Identify which cell holds the provided text, then report its [X, Y] central coordinate. 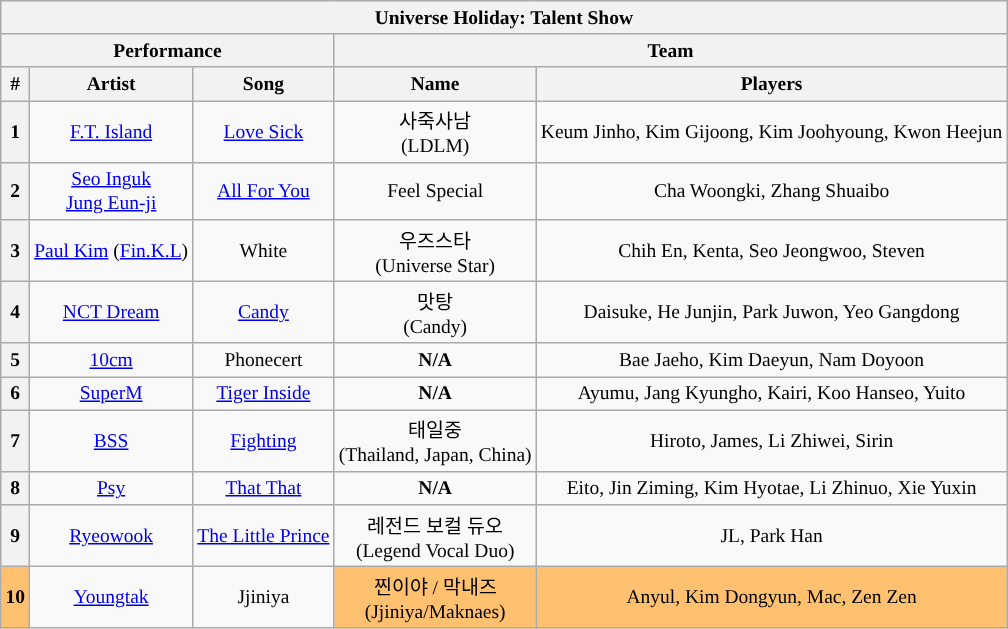
Bae Jaeho, Kim Daeyun, Nam Doyoon [772, 360]
SuperM [112, 392]
Tiger Inside [264, 392]
Eito, Jin Ziming, Kim Hyotae, Li Zhinuo, Xie Yuxin [772, 488]
Phonecert [264, 360]
태일중 (Thailand, Japan, China) [435, 441]
맛탕 (Candy) [435, 312]
JL, Park Han [772, 536]
Feel Special [435, 190]
Keum Jinho, Kim Gijoong, Kim Joohyoung, Kwon Heejun [772, 132]
Ayumu, Jang Kyungho, Kairi, Koo Hanseo, Yuito [772, 392]
Chih En, Kenta, Seo Jeongwoo, Steven [772, 251]
10cm [112, 360]
F.T. Island [112, 132]
Name [435, 84]
All For You [264, 190]
Cha Woongki, Zhang Shuaibo [772, 190]
NCT Dream [112, 312]
5 [16, 360]
Paul Kim (Fin.K.L) [112, 251]
우즈스타(Universe Star) [435, 251]
Jjiniya [264, 598]
6 [16, 392]
Ryeowook [112, 536]
7 [16, 441]
레전드 보컬 듀오 (Legend Vocal Duo) [435, 536]
Song [264, 84]
Seo IngukJung Eun-ji [112, 190]
Candy [264, 312]
BSS [112, 441]
Daisuke, He Junjin, Park Juwon, Yeo Gangdong [772, 312]
White [264, 251]
8 [16, 488]
1 [16, 132]
Team [670, 50]
사죽사남 (LDLM) [435, 132]
# [16, 84]
Players [772, 84]
Artist [112, 84]
Psy [112, 488]
4 [16, 312]
That That [264, 488]
Performance [168, 50]
Universe Holiday: Talent Show [504, 18]
Love Sick [264, 132]
Hiroto, James, Li Zhiwei, Sirin [772, 441]
Youngtak [112, 598]
Fighting [264, 441]
9 [16, 536]
The Little Prince [264, 536]
Anyul, Kim Dongyun, Mac, Zen Zen [772, 598]
3 [16, 251]
찐이야 / 막내즈(Jjiniya/Maknaes) [435, 598]
10 [16, 598]
2 [16, 190]
